Determine the (X, Y) coordinate at the center of the cell enclosing the given text.  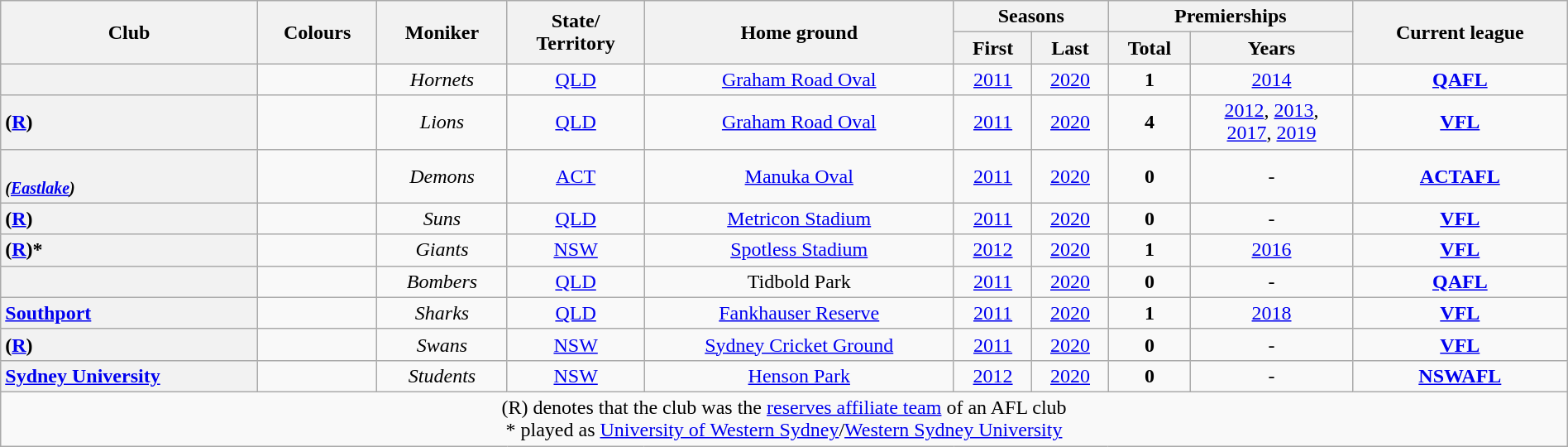
Sydney Cricket Ground (799, 344)
Manuka Oval (799, 175)
Fankhauser Reserve (799, 313)
Lions (442, 123)
2012, 2013, 2017, 2019 (1272, 123)
Premierships (1231, 17)
Total (1150, 48)
(R)* (129, 250)
Club (129, 32)
Students (442, 376)
Sharks (442, 313)
Colours (318, 32)
Bombers (442, 281)
4 (1150, 123)
Spotless Stadium (799, 250)
Hornets (442, 79)
2016 (1272, 250)
Demons (442, 175)
2014 (1272, 79)
Home ground (799, 32)
State/Territory (576, 32)
ACT (576, 175)
Suns (442, 219)
First (992, 48)
Sydney University (129, 376)
Swans (442, 344)
Southport (129, 313)
Current league (1460, 32)
Moniker (442, 32)
ACTAFL (1460, 175)
(R) denotes that the club was the reserves affiliate team of an AFL club* played as University of Western Sydney/Western Sydney University (784, 419)
(Eastlake) (129, 175)
Last (1070, 48)
Metricon Stadium (799, 219)
Seasons (1030, 17)
Tidbold Park (799, 281)
NSWAFL (1460, 376)
2018 (1272, 313)
Giants (442, 250)
Years (1272, 48)
Henson Park (799, 376)
